Provide the (x, y) coordinate of the cell's center where the given text is located.  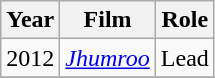
Jhumroo (108, 58)
2012 (30, 58)
Year (30, 20)
Role (184, 20)
Film (108, 20)
Lead (184, 58)
